Provide the [X, Y] coordinate of the cell's center where the given text is located.  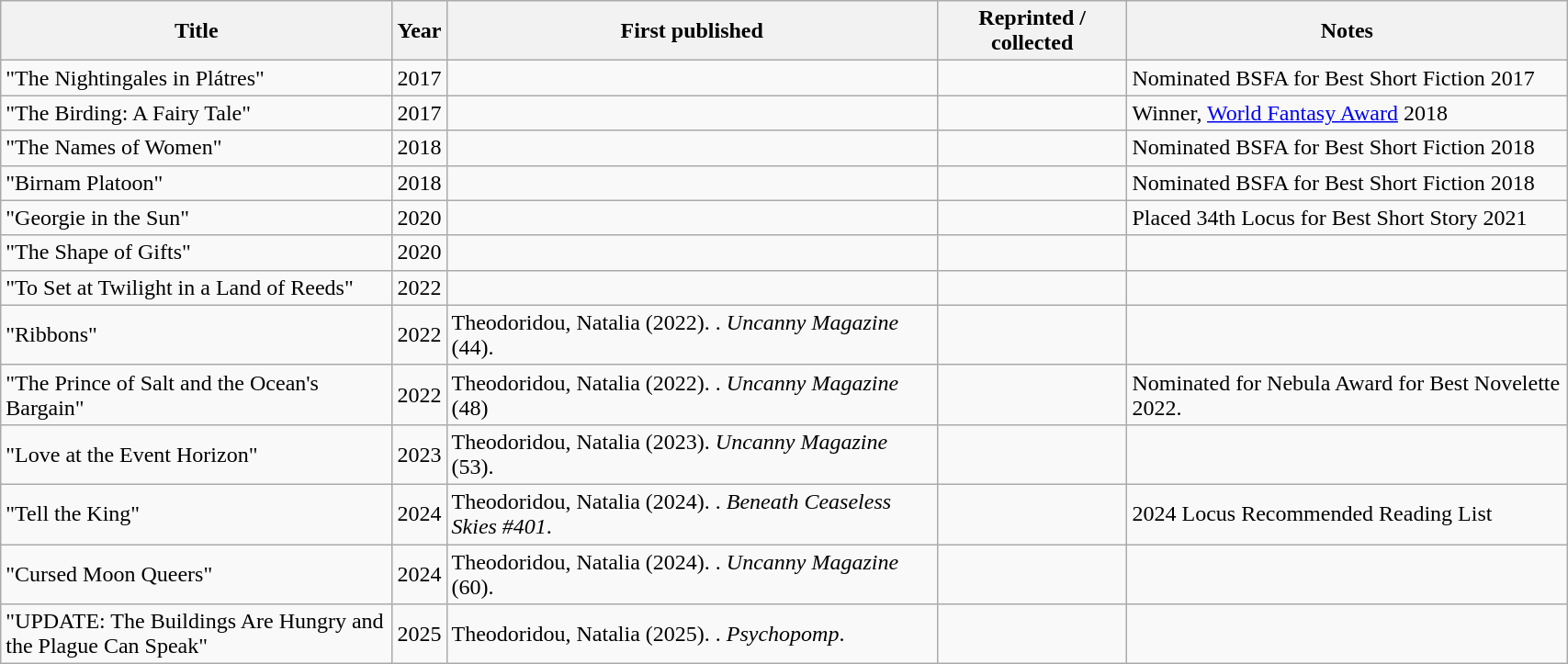
Reprinted / collected [1032, 31]
2025 [419, 634]
"The Nightingales in Plátres" [197, 78]
Placed 34th Locus for Best Short Story 2021 [1347, 218]
"Tell the King" [197, 514]
"Cursed Moon Queers" [197, 573]
"The Shape of Gifts" [197, 253]
"Birnam Platoon" [197, 183]
"UPDATE: The Buildings Are Hungry and the Plague Can Speak" [197, 634]
2023 [419, 454]
"The Prince of Salt and the Ocean's Bargain" [197, 395]
"Georgie in the Sun" [197, 218]
Theodoridou, Natalia (2025). . Psychopomp. [692, 634]
First published [692, 31]
"To Set at Twilight in a Land of Reeds" [197, 287]
Nominated BSFA for Best Short Fiction 2017 [1347, 78]
Theodoridou, Natalia (2022). . Uncanny Magazine (48) [692, 395]
Theodoridou, Natalia (2024). . Uncanny Magazine (60). [692, 573]
"The Names of Women" [197, 148]
Title [197, 31]
Theodoridou, Natalia (2022). . Uncanny Magazine (44). [692, 334]
"The Birding: A Fairy Tale" [197, 113]
"Love at the Event Horizon" [197, 454]
Theodoridou, Natalia (2024). . Beneath Ceaseless Skies #401. [692, 514]
Nominated for Nebula Award for Best Novelette 2022. [1347, 395]
Notes [1347, 31]
Year [419, 31]
Theodoridou, Natalia (2023). Uncanny Magazine (53). [692, 454]
"Ribbons" [197, 334]
2024 Locus Recommended Reading List [1347, 514]
Winner, World Fantasy Award 2018 [1347, 113]
